From the cell containing the given text, extract its center point as (x, y) coordinate. 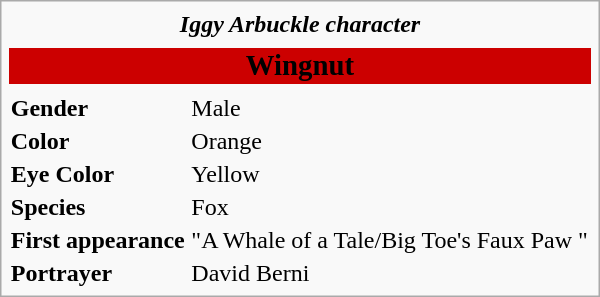
First appearance (98, 240)
Portrayer (98, 273)
Fox (390, 207)
"A Whale of a Tale/Big Toe's Faux Paw " (390, 240)
Orange (390, 141)
Species (98, 207)
Gender (98, 108)
Yellow (390, 174)
Eye Color (98, 174)
Iggy Arbuckle character (300, 24)
Color (98, 141)
Wingnut (300, 66)
David Berni (390, 273)
Male (390, 108)
